From the cell containing the given text, extract its center point as [X, Y] coordinate. 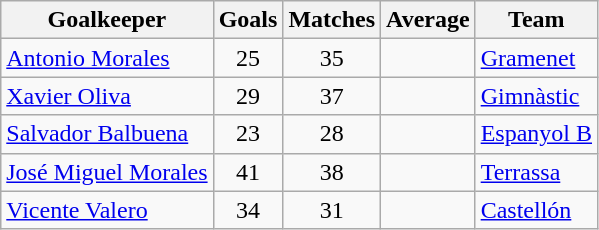
37 [332, 96]
Gimnàstic [536, 96]
38 [332, 172]
29 [248, 96]
Goals [248, 20]
25 [248, 58]
Espanyol B [536, 134]
Vicente Valero [107, 210]
Salvador Balbuena [107, 134]
41 [248, 172]
34 [248, 210]
Xavier Oliva [107, 96]
23 [248, 134]
31 [332, 210]
Gramenet [536, 58]
Castellón [536, 210]
Terrassa [536, 172]
28 [332, 134]
Average [428, 20]
Goalkeeper [107, 20]
35 [332, 58]
Team [536, 20]
Matches [332, 20]
Antonio Morales [107, 58]
José Miguel Morales [107, 172]
